For the text-containing cell, return its midpoint in [X, Y] coordinate format. 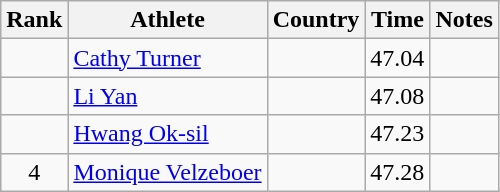
Athlete [168, 20]
47.04 [398, 58]
Time [398, 20]
Cathy Turner [168, 58]
47.23 [398, 134]
Rank [34, 20]
47.08 [398, 96]
Li Yan [168, 96]
Monique Velzeboer [168, 172]
47.28 [398, 172]
Country [316, 20]
4 [34, 172]
Notes [464, 20]
Hwang Ok-sil [168, 134]
